Capture the cell that displays the provided text and extract its [X, Y] central coordinate. 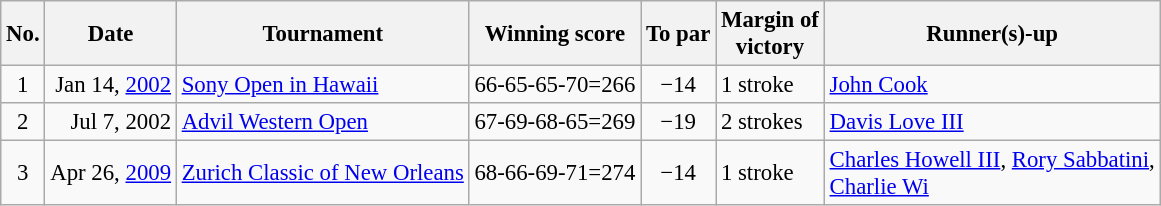
Apr 26, 2009 [110, 174]
Tournament [322, 34]
John Cook [992, 85]
Winning score [555, 34]
2 strokes [770, 122]
−19 [678, 122]
Jul 7, 2002 [110, 122]
No. [23, 34]
Davis Love III [992, 122]
1 [23, 85]
Charles Howell III, Rory Sabbatini, Charlie Wi [992, 174]
Advil Western Open [322, 122]
2 [23, 122]
Margin ofvictory [770, 34]
To par [678, 34]
Zurich Classic of New Orleans [322, 174]
Sony Open in Hawaii [322, 85]
66-65-65-70=266 [555, 85]
67-69-68-65=269 [555, 122]
3 [23, 174]
Runner(s)-up [992, 34]
Date [110, 34]
68-66-69-71=274 [555, 174]
Jan 14, 2002 [110, 85]
